For the text-containing cell, return its midpoint in [X, Y] coordinate format. 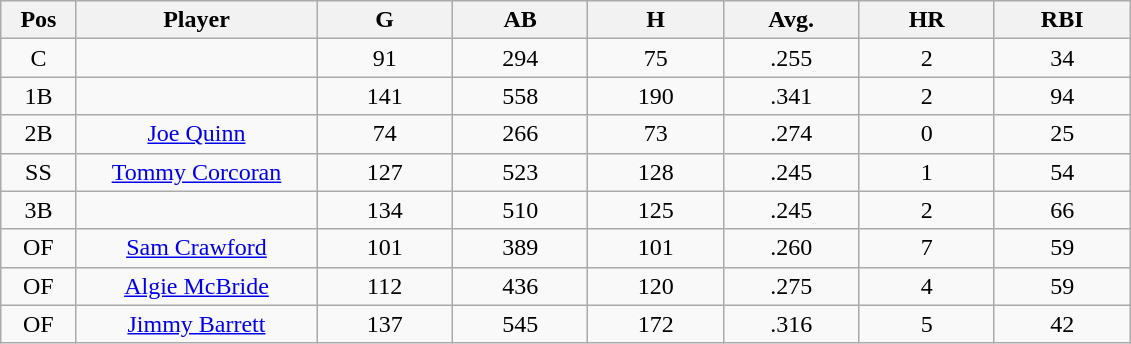
54 [1062, 172]
125 [656, 210]
294 [520, 58]
G [384, 20]
25 [1062, 134]
134 [384, 210]
558 [520, 96]
Sam Crawford [196, 248]
5 [926, 324]
.341 [790, 96]
1B [38, 96]
120 [656, 286]
141 [384, 96]
C [38, 58]
389 [520, 248]
3B [38, 210]
42 [1062, 324]
74 [384, 134]
2B [38, 134]
266 [520, 134]
Joe Quinn [196, 134]
128 [656, 172]
34 [1062, 58]
137 [384, 324]
545 [520, 324]
75 [656, 58]
Player [196, 20]
.255 [790, 58]
190 [656, 96]
66 [1062, 210]
91 [384, 58]
127 [384, 172]
Algie McBride [196, 286]
510 [520, 210]
4 [926, 286]
0 [926, 134]
73 [656, 134]
Jimmy Barrett [196, 324]
436 [520, 286]
.316 [790, 324]
.275 [790, 286]
HR [926, 20]
Tommy Corcoran [196, 172]
SS [38, 172]
.260 [790, 248]
1 [926, 172]
94 [1062, 96]
AB [520, 20]
Pos [38, 20]
RBI [1062, 20]
172 [656, 324]
.274 [790, 134]
Avg. [790, 20]
7 [926, 248]
112 [384, 286]
523 [520, 172]
H [656, 20]
